From the cell containing the given text, extract its center point as [X, Y] coordinate. 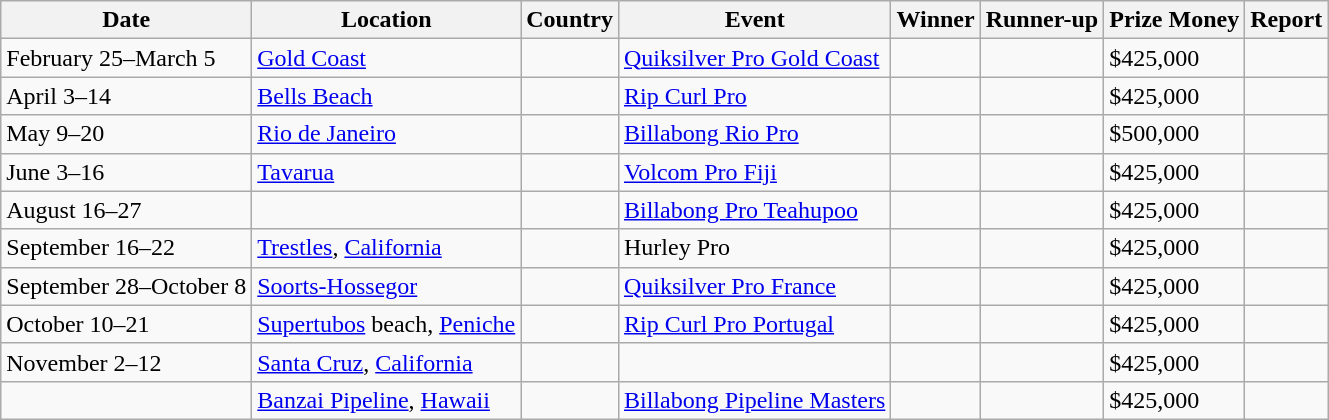
Quiksilver Pro France [754, 286]
Trestles, California [386, 248]
August 16–27 [126, 210]
September 28–October 8 [126, 286]
Santa Cruz, California [386, 362]
Billabong Pipeline Masters [754, 400]
Bells Beach [386, 96]
Rip Curl Pro [754, 96]
Volcom Pro Fiji [754, 172]
November 2–12 [126, 362]
Billabong Rio Pro [754, 134]
June 3–16 [126, 172]
Gold Coast [386, 58]
Winner [936, 20]
Rip Curl Pro Portugal [754, 324]
Event [754, 20]
February 25–March 5 [126, 58]
Country [570, 20]
April 3–14 [126, 96]
Date [126, 20]
September 16–22 [126, 248]
Report [1286, 20]
$500,000 [1174, 134]
Soorts-Hossegor [386, 286]
Rio de Janeiro [386, 134]
Billabong Pro Teahupoo [754, 210]
Hurley Pro [754, 248]
Quiksilver Pro Gold Coast [754, 58]
May 9–20 [126, 134]
October 10–21 [126, 324]
Tavarua [386, 172]
Runner-up [1042, 20]
Prize Money [1174, 20]
Supertubos beach, Peniche [386, 324]
Banzai Pipeline, Hawaii [386, 400]
Location [386, 20]
